Return [x, y] of the center of cell containing provided text 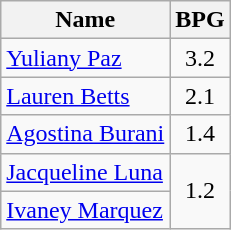
1.4 [200, 134]
Ivaney Marquez [86, 210]
1.2 [200, 191]
Jacqueline Luna [86, 172]
Name [86, 20]
3.2 [200, 58]
Yuliany Paz [86, 58]
BPG [200, 20]
2.1 [200, 96]
Lauren Betts [86, 96]
Agostina Burani [86, 134]
